Locate the cell with the specified text and output its (x, y) center coordinate. 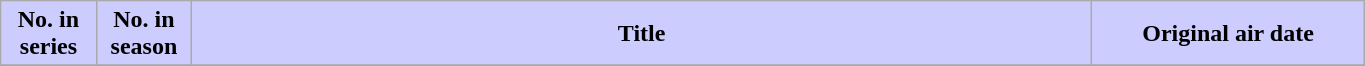
No. inseason (144, 34)
Original air date (1228, 34)
No. inseries (48, 34)
Title (642, 34)
